Locate the cell with the specified text and output its [x, y] center coordinate. 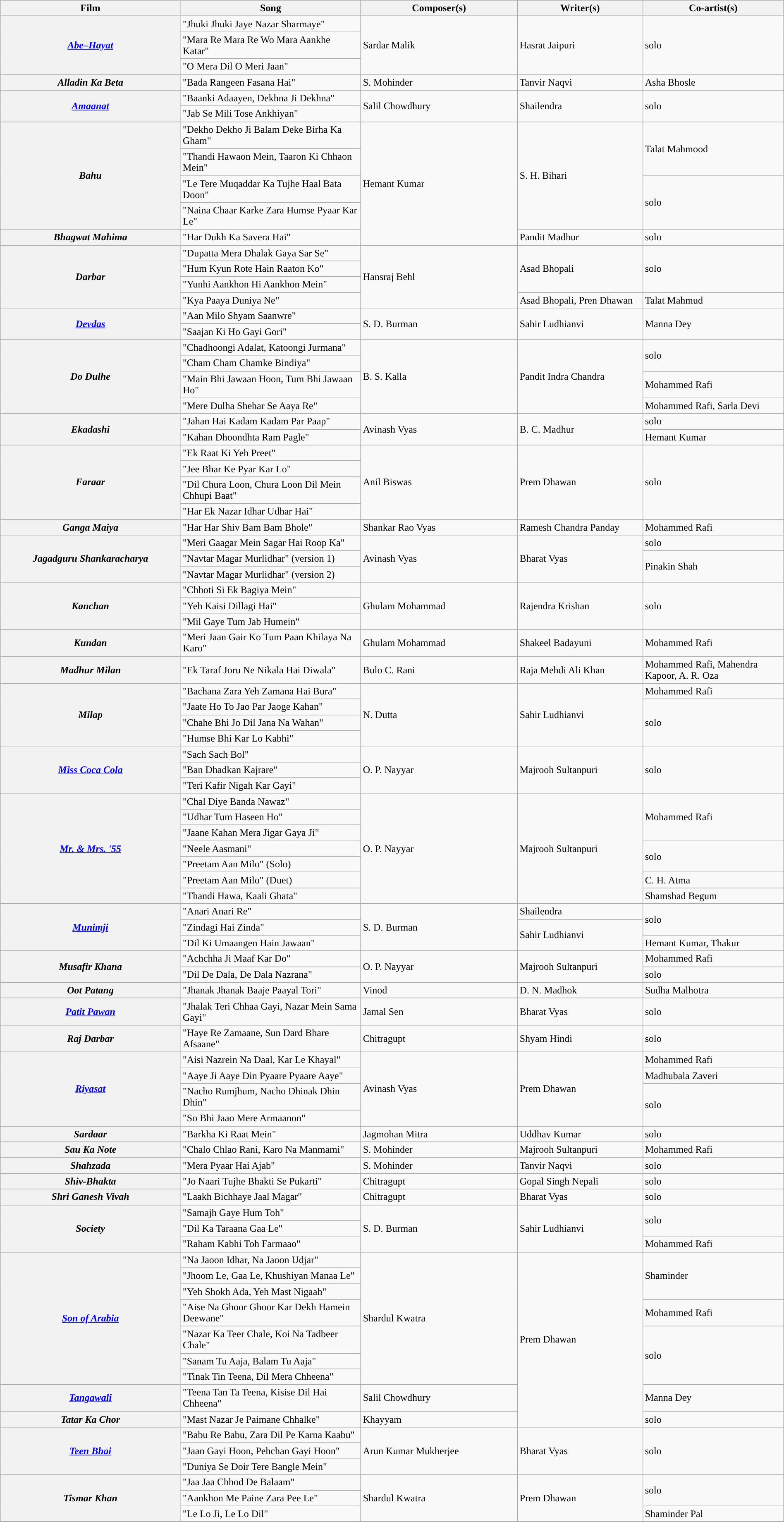
Mr. & Mrs. '55 [91, 848]
Pandit Indra Chandra [580, 376]
Bhagwat Mahima [91, 237]
"Saajan Ki Ho Gayi Gori" [270, 332]
"Le Tere Muqaddar Ka Tujhe Haal Bata Doon" [270, 189]
Asad Bhopali [580, 268]
"Yunhi Aankhon Hi Aankhon Mein" [270, 285]
"Aisi Nazrein Na Daal, Kar Le Khayal" [270, 1060]
C. H. Atma [713, 880]
Khayyam [439, 1419]
Bulo C. Rani [439, 670]
"Chadhoongi Adalat, Katoongi Jurmana" [270, 347]
"Aankhon Me Paine Zara Pee Le" [270, 1498]
"Kya Paaya Duniya Ne" [270, 300]
"Mast Nazar Je Paimane Chhalke" [270, 1419]
Ramesh Chandra Panday [580, 527]
Madhubala Zaveri [713, 1076]
"Le Lo Ji, Le Lo Dil" [270, 1514]
"Udhar Tum Haseen Ho" [270, 817]
"Har Ek Nazar Idhar Udhar Hai" [270, 511]
N. Dutta [439, 715]
Pandit Madhur [580, 237]
"Anari Anari Re" [270, 912]
"Ban Dhadkan Kajrare" [270, 770]
"Preetam Aan Milo" (Duet) [270, 880]
"Mere Dulha Shehar Se Aaya Re" [270, 406]
Shyam Hindi [580, 1038]
Amaanat [91, 106]
"Aise Na Ghoor Ghoor Kar Dekh Hamein Deewane" [270, 1313]
"Baanki Adaayen, Dekhna Ji Dekhna" [270, 98]
Shri Ganesh Vivah [91, 1197]
"Bachana Zara Yeh Zamana Hai Bura" [270, 691]
Asha Bhosle [713, 82]
Talat Mahmud [713, 300]
"Jaan Gayi Hoon, Pehchan Gayi Hoon" [270, 1451]
Sardar Malik [439, 45]
"Na Jaoon Idhar, Na Jaoon Udjar" [270, 1260]
"Aaye Ji Aaye Din Pyaare Pyaare Aaye" [270, 1076]
Raj Darbar [91, 1038]
S. H. Bihari [580, 175]
"Thandi Hawaon Mein, Taaron Ki Chhaon Mein" [270, 162]
Sau Ka Note [91, 1150]
Gopal Singh Nepali [580, 1181]
"So Bhi Jaao Mere Armaanon" [270, 1118]
Bahu [91, 175]
"Chahe Bhi Jo Dil Jana Na Wahan" [270, 723]
Teen Bhai [91, 1451]
"Humse Bhi Kar Lo Kabhi" [270, 738]
Asad Bhopali, Pren Dhawan [580, 300]
Writer(s) [580, 8]
"Navtar Magar Murlidhar" (version 1) [270, 559]
"Jab Se Mili Tose Ankhiyan" [270, 114]
"Dil De Dala, De Dala Nazrana" [270, 974]
Jagmohan Mitra [439, 1134]
Society [91, 1228]
"Main Bhi Jawaan Hoon, Tum Bhi Jawaan Ho" [270, 385]
"Barkha Ki Raat Mein" [270, 1134]
"Nazar Ka Teer Chale, Koi Na Tadbeer Chale" [270, 1339]
"Chhoti Si Ek Bagiya Mein" [270, 590]
Jamal Sen [439, 1012]
"Raham Kabhi Toh Farmaao" [270, 1244]
"Meri Gaagar Mein Sagar Hai Roop Ka" [270, 543]
"Har Har Shiv Bam Bam Bhole" [270, 527]
Kundan [91, 643]
Talat Mahmood [713, 148]
"Teri Kafir Nigah Kar Gayi" [270, 785]
Shaminder Pal [713, 1514]
Shaminder [713, 1276]
"Zindagi Hai Zinda" [270, 927]
"Kahan Dhoondhta Ram Pagle" [270, 437]
"Duniya Se Doir Tere Bangle Mein" [270, 1467]
Shakeel Badayuni [580, 643]
"Bada Rangeen Fasana Hai" [270, 82]
"Jahan Hai Kadam Kadam Par Paap" [270, 421]
Abe–Hayat [91, 45]
Madhur Milan [91, 670]
Shahzada [91, 1165]
Faraar [91, 482]
B. S. Kalla [439, 376]
"Sach Sach Bol" [270, 754]
Shiv-Bhakta [91, 1181]
"Jhuki Jhuki Jaye Nazar Sharmaye" [270, 24]
"Jhoom Le, Gaa Le, Khushiyan Manaa Le" [270, 1276]
Ekadashi [91, 429]
Son of Arabia [91, 1318]
Uddhav Kumar [580, 1134]
Miss Coca Cola [91, 770]
"Laakh Bichhaye Jaal Magar" [270, 1197]
"Meri Jaan Gair Ko Tum Paan Khilaya Na Karo" [270, 643]
"O Mera Dil O Meri Jaan" [270, 67]
"Jhanak Jhanak Baaje Paayal Tori" [270, 990]
Patit Pawan [91, 1012]
"Dupatta Mera Dhalak Gaya Sar Se" [270, 253]
"Babu Re Babu, Zara Dil Pe Karna Kaabu" [270, 1435]
"Nacho Rumjhum, Nacho Dhinak Dhin Dhin" [270, 1097]
Sudha Malhotra [713, 990]
Tatar Ka Chor [91, 1419]
Raja Mehdi Ali Khan [580, 670]
Milap [91, 715]
Hansraj Behl [439, 276]
Ganga Maiya [91, 527]
Sardaar [91, 1134]
Riyasat [91, 1089]
Rajendra Krishan [580, 606]
"Cham Cham Chamke Bindiya" [270, 363]
Hemant Kumar, Thakur [713, 943]
"Yeh Shokh Ada, Yeh Mast Nigaah" [270, 1291]
"Tinak Tin Teena, Dil Mera Chheena" [270, 1377]
"Ek Taraf Joru Ne Nikala Hai Diwala" [270, 670]
Shankar Rao Vyas [439, 527]
Vinod [439, 990]
"Aan Milo Shyam Saanwre" [270, 316]
Film [91, 8]
"Chalo Chlao Rani, Karo Na Manmami" [270, 1150]
"Dil Ki Umaangen Hain Jawaan" [270, 943]
"Jo Naari Tujhe Bhakti Se Pukarti" [270, 1181]
Shamshad Begum [713, 896]
"Thandi Hawa, Kaali Ghata" [270, 896]
"Mil Gaye Tum Jab Humein" [270, 622]
Mohammed Rafi, Sarla Devi [713, 406]
Devdas [91, 324]
"Yeh Kaisi Dillagi Hai" [270, 606]
"Har Dukh Ka Savera Hai" [270, 237]
"Achchha Ji Maaf Kar Do" [270, 959]
"Teena Tan Ta Teena, Kisise Dil Hai Chheena" [270, 1398]
Musafir Khana [91, 967]
D. N. Madhok [580, 990]
Mohammed Rafi, Mahendra Kapoor, A. R. Oza [713, 670]
Arun Kumar Mukherjee [439, 1451]
"Dekho Dekho Ji Balam Deke Birha Ka Gham" [270, 135]
"Dil Ka Taraana Gaa Le" [270, 1228]
Alladin Ka Beta [91, 82]
"Haye Re Zamaane, Sun Dard Bhare Afsaane" [270, 1038]
"Dil Chura Loon, Chura Loon Dil Mein Chhupi Baat" [270, 490]
Hasrat Jaipuri [580, 45]
"Hum Kyun Rote Hain Raaton Ko" [270, 269]
Do Dulhe [91, 376]
Darbar [91, 276]
"Sanam Tu Aaja, Balam Tu Aaja" [270, 1361]
Co-artist(s) [713, 8]
"Chal Diye Banda Nawaz" [270, 801]
"Jaane Kahan Mera Jigar Gaya Ji" [270, 833]
Jagadguru Shankaracharya [91, 559]
Tismar Khan [91, 1498]
"Jaa Jaa Chhod De Balaam" [270, 1482]
"Jhalak Teri Chhaa Gayi, Nazar Mein Sama Gayi" [270, 1012]
Kanchan [91, 606]
"Mara Re Mara Re Wo Mara Aankhe Katar" [270, 45]
"Naina Chaar Karke Zara Humse Pyaar Kar Le" [270, 216]
"Jee Bhar Ke Pyar Kar Lo" [270, 469]
Munimji [91, 927]
"Ek Raat Ki Yeh Preet" [270, 453]
Song [270, 8]
"Navtar Magar Murlidhar" (version 2) [270, 574]
"Jaate Ho To Jao Par Jaoge Kahan" [270, 707]
Anil Biswas [439, 482]
Tangawali [91, 1398]
"Preetam Aan Milo" (Solo) [270, 864]
Pinakin Shah [713, 567]
B. C. Madhur [580, 429]
Oot Patang [91, 990]
"Mera Pyaar Hai Ajab" [270, 1165]
Composer(s) [439, 8]
"Neele Aasmani" [270, 849]
"Samajh Gaye Hum Toh" [270, 1213]
